Search for the cell housing the specified text and yield its [X, Y] center coordinate. 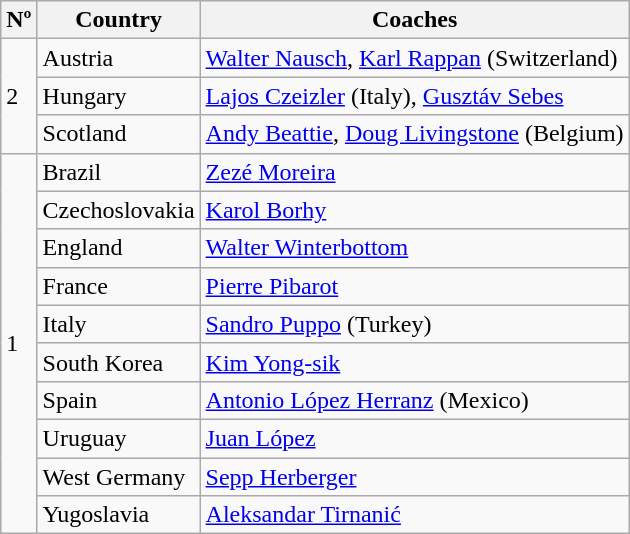
Lajos Czeizler (Italy), Gusztáv Sebes [414, 96]
Nº [19, 20]
Zezé Moreira [414, 172]
Walter Winterbottom [414, 248]
Pierre Pibarot [414, 286]
Scotland [118, 134]
1 [19, 344]
2 [19, 96]
South Korea [118, 362]
England [118, 248]
Czechoslovakia [118, 210]
Sandro Puppo (Turkey) [414, 324]
Spain [118, 400]
Aleksandar Tirnanić [414, 515]
Juan López [414, 438]
Andy Beattie, Doug Livingstone (Belgium) [414, 134]
Karol Borhy [414, 210]
Yugoslavia [118, 515]
Coaches [414, 20]
Austria [118, 58]
Antonio López Herranz (Mexico) [414, 400]
France [118, 286]
West Germany [118, 477]
Sepp Herberger [414, 477]
Uruguay [118, 438]
Country [118, 20]
Walter Nausch, Karl Rappan (Switzerland) [414, 58]
Kim Yong-sik [414, 362]
Hungary [118, 96]
Brazil [118, 172]
Italy [118, 324]
